Identify which cell holds the provided text, then report its [x, y] central coordinate. 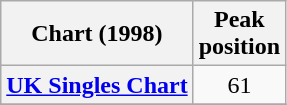
UK Singles Chart [97, 85]
Chart (1998) [97, 34]
Peakposition [239, 34]
61 [239, 85]
